Return the (x, y) coordinate for the center point of the cell that contains the specified text.  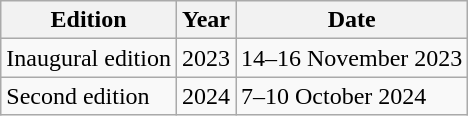
Second edition (89, 96)
2023 (206, 58)
Edition (89, 20)
14–16 November 2023 (352, 58)
Inaugural edition (89, 58)
7–10 October 2024 (352, 96)
2024 (206, 96)
Date (352, 20)
Year (206, 20)
